Detect which cell encompasses the target text, then output its [x, y] center coordinate. 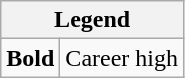
Career high [122, 58]
Bold [30, 58]
Legend [92, 20]
